Find where the given text appears and provide that cell's center as [X, Y] coordinate. 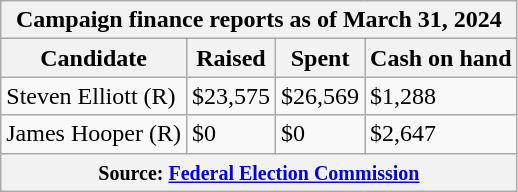
Cash on hand [441, 58]
$26,569 [320, 96]
Source: Federal Election Commission [259, 172]
Raised [230, 58]
Steven Elliott (R) [94, 96]
Spent [320, 58]
James Hooper (R) [94, 134]
Campaign finance reports as of March 31, 2024 [259, 20]
$2,647 [441, 134]
Candidate [94, 58]
$1,288 [441, 96]
$23,575 [230, 96]
